Pinpoint the cell where the given text exists, returning its (x, y) midpoint coordinate. 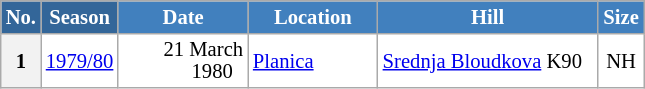
Season (80, 16)
Size (620, 16)
Hill (488, 16)
1979/80 (80, 60)
No. (21, 16)
Planica (313, 60)
NH (620, 60)
Date (183, 16)
21 March 1980 (183, 60)
1 (21, 60)
Srednja Bloudkova K90 (488, 60)
Location (313, 16)
